Return the (X, Y) coordinate for the center point of the cell that contains the specified text.  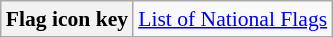
Flag icon key (67, 19)
List of National Flags (232, 19)
